Output the (X, Y) coordinate of the center of the cell containing the given text.  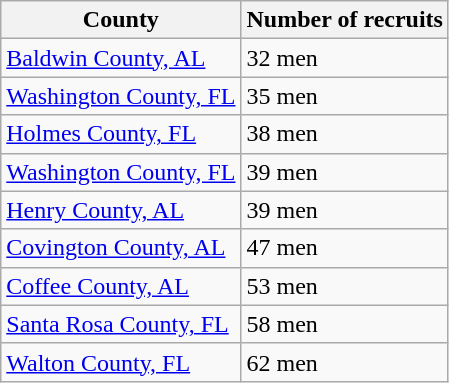
32 men (344, 58)
Number of recruits (344, 20)
47 men (344, 248)
35 men (344, 96)
County (121, 20)
Coffee County, AL (121, 286)
Santa Rosa County, FL (121, 324)
Walton County, FL (121, 362)
Baldwin County, AL (121, 58)
58 men (344, 324)
Henry County, AL (121, 210)
Covington County, AL (121, 248)
38 men (344, 134)
Holmes County, FL (121, 134)
62 men (344, 362)
53 men (344, 286)
